Detect which cell encompasses the target text, then output its (x, y) center coordinate. 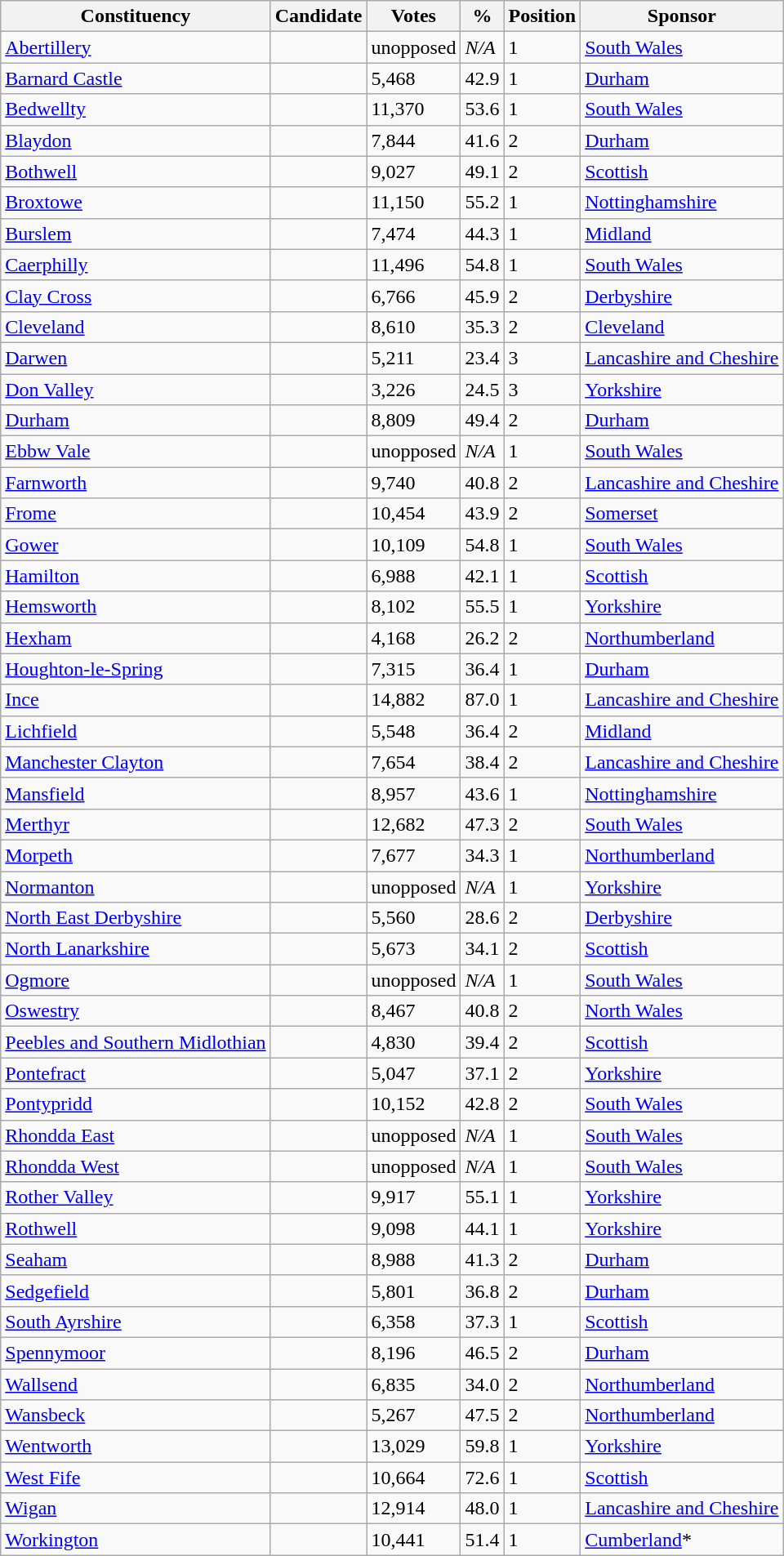
Votes (413, 16)
55.1 (482, 1197)
37.3 (482, 1322)
Bedwellty (136, 109)
45.9 (482, 296)
7,474 (413, 234)
5,560 (413, 918)
9,027 (413, 172)
38.4 (482, 762)
8,809 (413, 421)
9,098 (413, 1228)
12,682 (413, 824)
23.4 (482, 358)
Ebbw Vale (136, 452)
Normanton (136, 886)
5,801 (413, 1291)
42.8 (482, 1104)
41.3 (482, 1260)
34.1 (482, 949)
Hexham (136, 638)
5,673 (413, 949)
Position (542, 16)
34.3 (482, 855)
9,740 (413, 483)
Rhondda East (136, 1135)
4,168 (413, 638)
Morpeth (136, 855)
North Lanarkshire (136, 949)
11,496 (413, 265)
Ogmore (136, 980)
6,835 (413, 1384)
53.6 (482, 109)
Gower (136, 545)
Peebles and Southern Midlothian (136, 1042)
Pontypridd (136, 1104)
Clay Cross (136, 296)
9,917 (413, 1197)
Rhondda West (136, 1166)
Ince (136, 700)
47.3 (482, 824)
55.5 (482, 607)
10,441 (413, 1540)
10,454 (413, 514)
47.5 (482, 1416)
Lichfield (136, 731)
5,267 (413, 1416)
Don Valley (136, 390)
Sponsor (682, 16)
Rother Valley (136, 1197)
59.8 (482, 1447)
14,882 (413, 700)
7,654 (413, 762)
Mansfield (136, 793)
Rothwell (136, 1228)
34.0 (482, 1384)
Wentworth (136, 1447)
41.6 (482, 140)
Merthyr (136, 824)
4,830 (413, 1042)
Wansbeck (136, 1416)
42.1 (482, 576)
Wallsend (136, 1384)
Somerset (682, 514)
Houghton-le-Spring (136, 669)
55.2 (482, 203)
49.1 (482, 172)
Blaydon (136, 140)
Constituency (136, 16)
42.9 (482, 78)
13,029 (413, 1447)
8,196 (413, 1353)
Workington (136, 1540)
Sedgefield (136, 1291)
24.5 (482, 390)
6,988 (413, 576)
West Fife (136, 1478)
43.6 (482, 793)
Burslem (136, 234)
8,988 (413, 1260)
11,150 (413, 203)
26.2 (482, 638)
6,358 (413, 1322)
44.3 (482, 234)
Oswestry (136, 1011)
7,844 (413, 140)
36.8 (482, 1291)
Pontefract (136, 1073)
5,211 (413, 358)
Bothwell (136, 172)
5,047 (413, 1073)
49.4 (482, 421)
% (482, 16)
37.1 (482, 1073)
35.3 (482, 327)
43.9 (482, 514)
Broxtowe (136, 203)
7,677 (413, 855)
8,957 (413, 793)
Darwen (136, 358)
8,102 (413, 607)
46.5 (482, 1353)
12,914 (413, 1509)
39.4 (482, 1042)
Hamilton (136, 576)
Caerphilly (136, 265)
8,467 (413, 1011)
28.6 (482, 918)
Manchester Clayton (136, 762)
44.1 (482, 1228)
Abertillery (136, 47)
10,109 (413, 545)
3,226 (413, 390)
87.0 (482, 700)
48.0 (482, 1509)
Wigan (136, 1509)
10,152 (413, 1104)
5,548 (413, 731)
Candidate (318, 16)
South Ayrshire (136, 1322)
7,315 (413, 669)
72.6 (482, 1478)
51.4 (482, 1540)
8,610 (413, 327)
Barnard Castle (136, 78)
Frome (136, 514)
Farnworth (136, 483)
Seaham (136, 1260)
North East Derbyshire (136, 918)
10,664 (413, 1478)
Cumberland* (682, 1540)
11,370 (413, 109)
6,766 (413, 296)
North Wales (682, 1011)
5,468 (413, 78)
Hemsworth (136, 607)
Spennymoor (136, 1353)
